Provide the [x, y] coordinate of the cell's center where the given text is located.  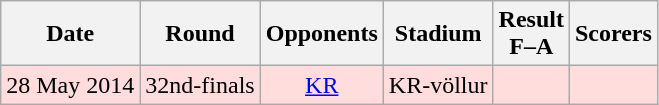
KR-völlur [438, 85]
28 May 2014 [70, 85]
Stadium [438, 34]
Date [70, 34]
Scorers [613, 34]
32nd-finals [200, 85]
Round [200, 34]
KR [322, 85]
ResultF–A [531, 34]
Opponents [322, 34]
